Return (X, Y) of the center of cell containing provided text 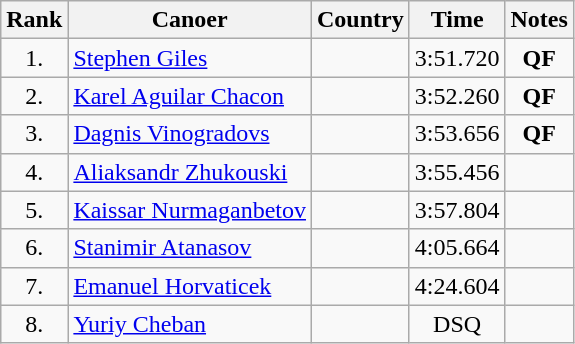
2. (34, 96)
Stanimir Atanasov (190, 248)
Yuriy Cheban (190, 324)
3. (34, 134)
DSQ (457, 324)
Karel Aguilar Chacon (190, 96)
7. (34, 286)
1. (34, 58)
Country (361, 20)
3:51.720 (457, 58)
3:55.456 (457, 172)
Dagnis Vinogradovs (190, 134)
Kaissar Nurmaganbetov (190, 210)
3:53.656 (457, 134)
6. (34, 248)
4. (34, 172)
5. (34, 210)
Aliaksandr Zhukouski (190, 172)
Time (457, 20)
Emanuel Horvaticek (190, 286)
3:52.260 (457, 96)
3:57.804 (457, 210)
8. (34, 324)
Canoer (190, 20)
Notes (539, 20)
Stephen Giles (190, 58)
4:05.664 (457, 248)
Rank (34, 20)
4:24.604 (457, 286)
